Identify which cell holds the provided text, then report its [X, Y] central coordinate. 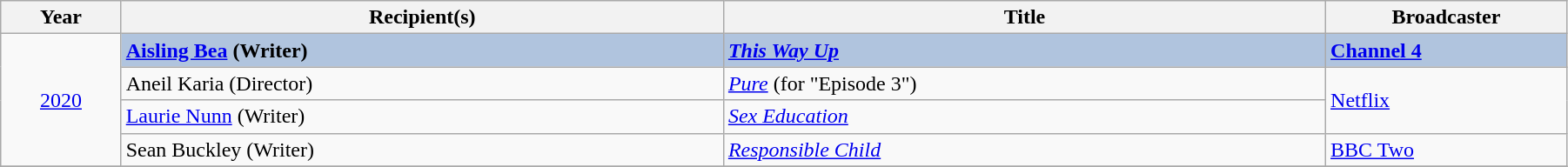
Aisling Bea (Writer) [422, 50]
Broadcaster [1446, 17]
Netflix [1446, 100]
Sean Buckley (Writer) [422, 150]
2020 [61, 100]
Sex Education [1024, 117]
Laurie Nunn (Writer) [422, 117]
Aneil Karia (Director) [422, 83]
This Way Up [1024, 50]
Year [61, 17]
Channel 4 [1446, 50]
Recipient(s) [422, 17]
BBC Two [1446, 150]
Pure (for "Episode 3") [1024, 83]
Responsible Child [1024, 150]
Title [1024, 17]
